Capture the cell that displays the provided text and extract its (x, y) central coordinate. 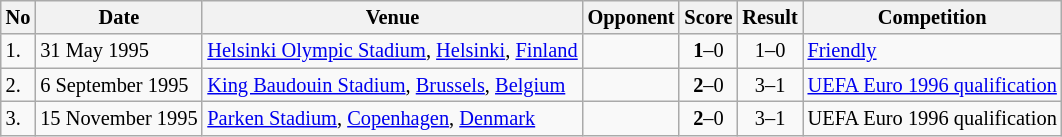
Competition (932, 17)
Helsinki Olympic Stadium, Helsinki, Finland (392, 51)
1. (18, 51)
15 November 1995 (118, 118)
Result (770, 17)
No (18, 17)
31 May 1995 (118, 51)
Score (708, 17)
6 September 1995 (118, 85)
Venue (392, 17)
Friendly (932, 51)
King Baudouin Stadium, Brussels, Belgium (392, 85)
Parken Stadium, Copenhagen, Denmark (392, 118)
Opponent (632, 17)
3. (18, 118)
2. (18, 85)
Date (118, 17)
